Provide the (X, Y) coordinate of the cell's center where the given text is located.  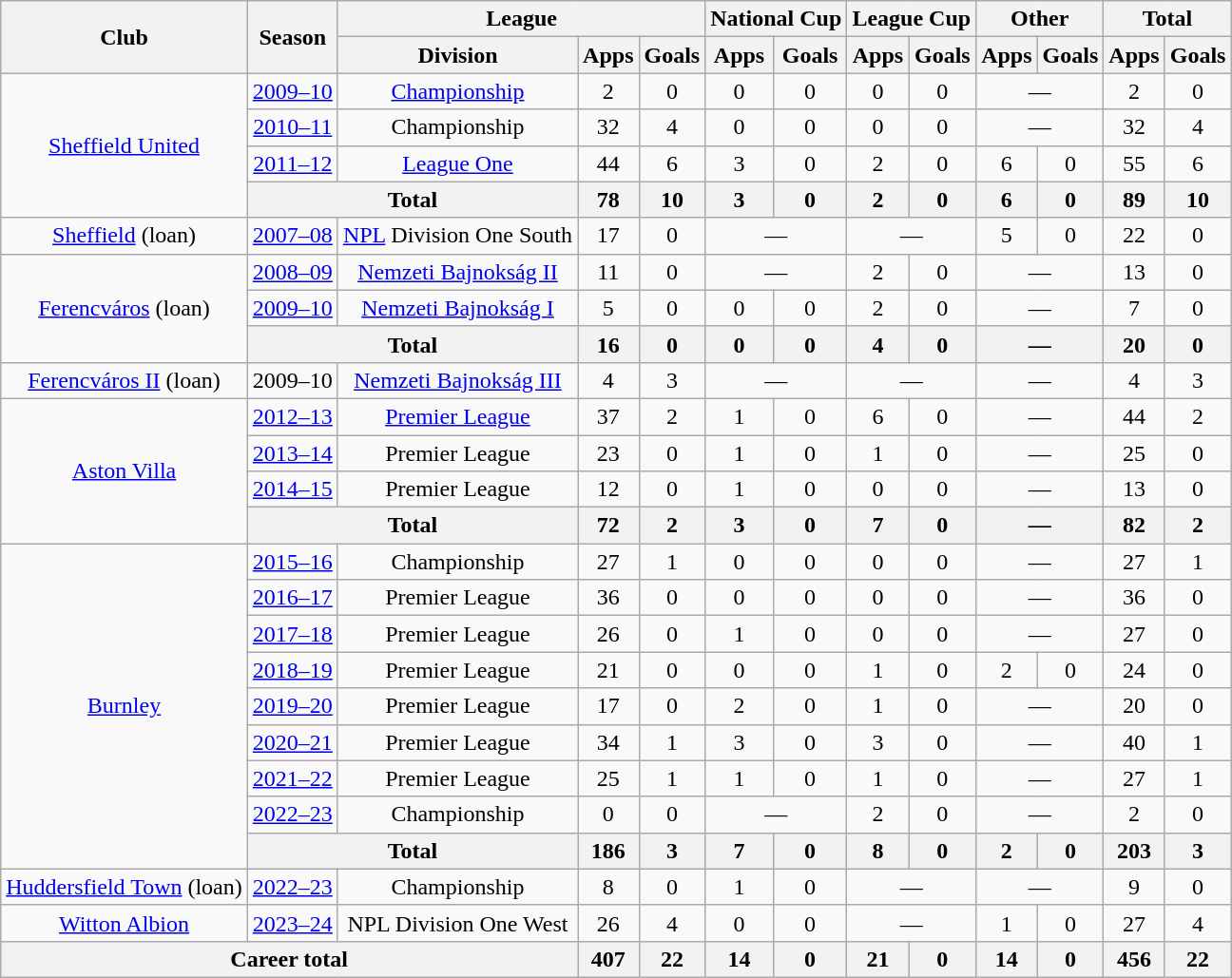
11 (608, 272)
Ferencváros II (loan) (125, 380)
Aston Villa (125, 470)
16 (608, 344)
2019–20 (293, 706)
24 (1134, 670)
9 (1134, 887)
Nemzeti Bajnokság III (457, 380)
2007–08 (293, 236)
Nemzeti Bajnokság II (457, 272)
37 (608, 416)
2010–11 (293, 127)
2013–14 (293, 453)
2015–16 (293, 562)
2023–24 (293, 923)
34 (608, 742)
2017–18 (293, 634)
2014–15 (293, 489)
NPL Division One South (457, 236)
National Cup (776, 19)
Huddersfield Town (loan) (125, 887)
Other (1040, 19)
2008–09 (293, 272)
23 (608, 453)
League One (457, 163)
Ferencváros (loan) (125, 308)
89 (1134, 200)
72 (608, 526)
40 (1134, 742)
78 (608, 200)
2016–17 (293, 598)
456 (1134, 959)
Sheffield United (125, 145)
Season (293, 37)
2011–12 (293, 163)
12 (608, 489)
203 (1134, 851)
NPL Division One West (457, 923)
League (521, 19)
2018–19 (293, 670)
2012–13 (293, 416)
407 (608, 959)
Burnley (125, 707)
2020–21 (293, 742)
Career total (289, 959)
Sheffield (loan) (125, 236)
Division (457, 55)
82 (1134, 526)
Nemzeti Bajnokság I (457, 308)
League Cup (912, 19)
Witton Albion (125, 923)
55 (1134, 163)
Club (125, 37)
2021–22 (293, 778)
186 (608, 851)
